Provide the (x, y) coordinate of the cell's center where the given text is located.  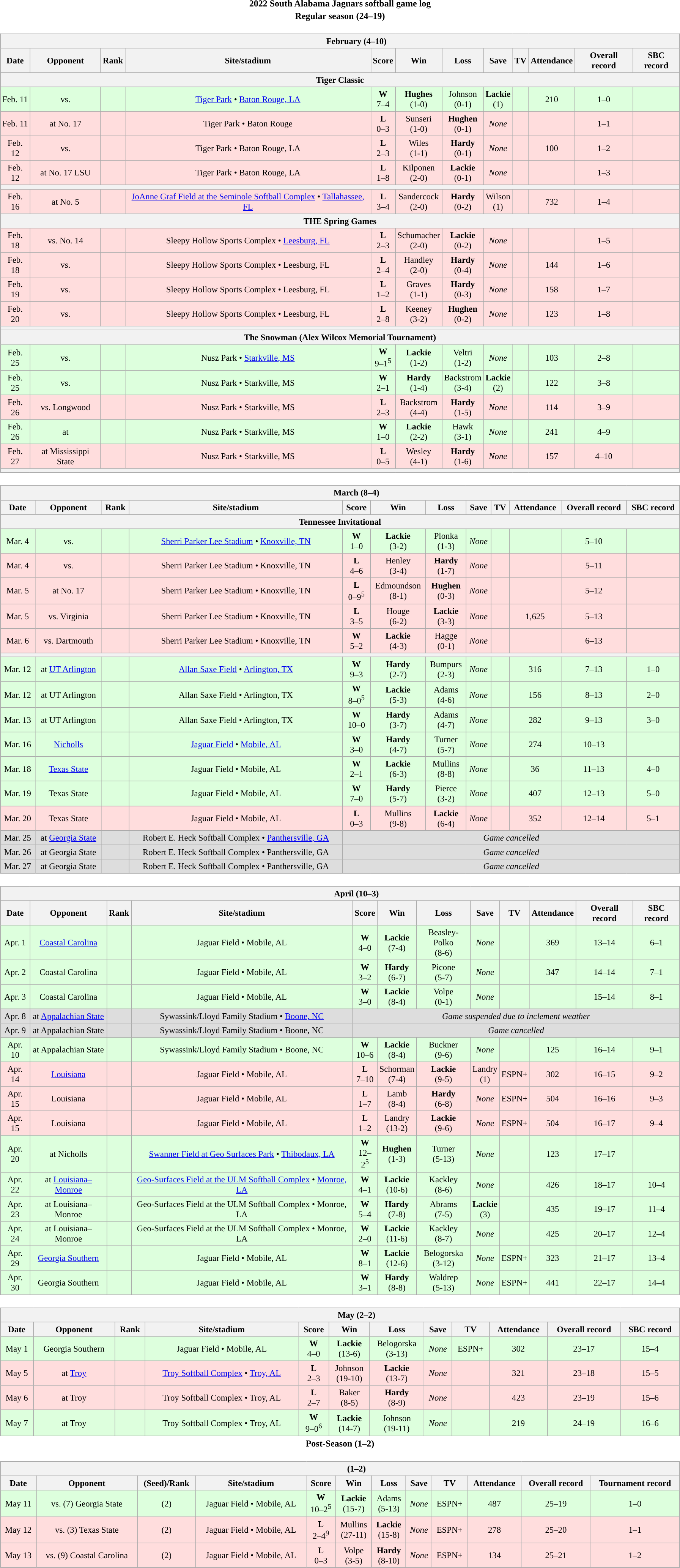
Apr. 22 (15, 1185)
March (8–4) (340, 493)
2–0 (653, 695)
24–19 (584, 1423)
Apr. 8 (15, 1016)
Hardy(6-8) (443, 1099)
Lackie(11-6) (397, 1233)
Lackie(9-6) (443, 1123)
W12–25 (365, 1154)
Tennessee Invitational (340, 522)
3–8 (604, 383)
L3–4 (383, 201)
Tiger Park • Baton Rouge (248, 124)
May 6 (17, 1398)
Tiger Classic (340, 80)
February (4–10) (340, 41)
3–9 (604, 408)
W10–25 (321, 1503)
(1–2) (340, 1469)
Veltri(1-2) (463, 358)
Apr. 14 (15, 1074)
Adams(5-13) (389, 1503)
at (65, 432)
Lackie(15-8) (389, 1530)
W2–0 (365, 1233)
Feb. 19 (15, 289)
Hardy(1-6) (463, 456)
Schumacher(2-0) (419, 240)
Lackie(2) (498, 383)
Feb. 16 (15, 201)
L2–4 (383, 265)
19–17 (604, 1209)
Lackie(0-1) (463, 173)
May 12 (18, 1530)
Hardy(0-1) (463, 148)
6–1 (656, 943)
W10–0 (357, 720)
W7–0 (357, 793)
Lackie(15-7) (354, 1503)
L4–6 (357, 566)
Belogorska(3-12) (443, 1258)
425 (552, 1233)
L3–5 (357, 617)
W9–06 (313, 1423)
11–4 (656, 1209)
at No. 5 (65, 201)
Wiles(1-1) (419, 148)
vs. Dartmouth (68, 641)
Backstrom(3-4) (463, 383)
16–14 (604, 1050)
Hardy(0-2) (463, 201)
L2–49 (321, 1530)
Hardy(3-7) (398, 720)
Lackie(4-3) (398, 641)
W8–1 (365, 1258)
W8–05 (357, 695)
Hughen(0-1) (463, 124)
241 (552, 432)
April (10–3) (340, 893)
Lackie(7-4) (397, 943)
12–14 (593, 818)
Baker(8-5) (349, 1398)
12–13 (593, 793)
Apr. 3 (15, 997)
at Nicholls (68, 1154)
12–4 (656, 1233)
1–3 (604, 173)
Tournament record (635, 1483)
vs. (3) Texas State (87, 1530)
Lackie(5-3) (398, 695)
122 (552, 383)
15–14 (604, 997)
7–1 (656, 972)
Lackie(0-2) (463, 240)
W3–1 (365, 1282)
Lackie(1-2) (419, 358)
Turner(5-13) (443, 1154)
407 (535, 793)
157 (552, 456)
Landry(13-2) (397, 1123)
Henley(3-4) (398, 566)
May 11 (18, 1503)
L0–95 (357, 591)
Hardy(8-9) (397, 1398)
Kilponen(2-0) (419, 173)
Mullins(9-8) (398, 818)
vs. Virginia (68, 617)
5–13 (593, 617)
Apr. 30 (15, 1282)
Lackie(6-3) (398, 769)
Landry(1) (485, 1074)
125 (552, 1050)
Hardy(8-10) (389, 1555)
vs. Longwood (65, 408)
25–20 (556, 1530)
Schorman(7-4) (397, 1074)
36 (535, 769)
Volpe(0-1) (443, 997)
Mar. 20 (17, 818)
Mullins(27-11) (354, 1530)
Mar. 26 (17, 852)
Hardy(5-7) (398, 793)
Backstrom(4-4) (419, 408)
Hardy(1-7) (446, 566)
16–16 (604, 1099)
144 (552, 265)
Apr. 9 (15, 1030)
May 7 (17, 1423)
Houge(6-2) (398, 617)
JoAnne Graf Field at the Seminole Softball Complex • Tallahassee, FL (248, 201)
7–13 (593, 669)
5–11 (593, 566)
Hughen(0-2) (463, 314)
Turner(5-7) (446, 745)
323 (552, 1258)
Hardy(0-3) (463, 289)
15–5 (650, 1373)
Johnson(19-10) (349, 1373)
Picone(5-7) (443, 972)
Bumpurs(2-3) (446, 669)
103 (552, 358)
423 (518, 1398)
Edmoundson(8-1) (398, 591)
4–0 (653, 769)
Hardy(1-5) (463, 408)
vs. (7) Georgia State (87, 1503)
Lackie(2-2) (419, 432)
THE Spring Games (340, 221)
5–0 (653, 793)
Apr. 20 (15, 1154)
369 (552, 943)
Hardy(7-8) (397, 1209)
23–19 (584, 1398)
Game suspended due to inclement weather (516, 1016)
L2–7 (313, 1398)
321 (518, 1373)
8–13 (593, 695)
114 (552, 408)
Apr. 24 (15, 1233)
Johnson(19-11) (397, 1423)
Swanner Field at Geo Surfaces Park • Thibodaux, LA (242, 1154)
Apr. 2 (15, 972)
Hardy(0-4) (463, 265)
Adams(4-7) (446, 720)
9–13 (593, 720)
23–18 (584, 1373)
10–13 (593, 745)
487 (494, 1503)
L0–5 (383, 456)
W9–3 (357, 669)
426 (552, 1185)
9–4 (656, 1123)
15–6 (650, 1398)
282 (535, 720)
13–4 (656, 1258)
Lackie(13-7) (397, 1373)
W7–4 (383, 99)
L7–10 (365, 1074)
14–14 (604, 972)
Lackie(10-6) (397, 1185)
134 (494, 1555)
Hardy(6-7) (397, 972)
W9–15 (383, 358)
1–7 (604, 289)
Lackie(3) (485, 1209)
Feb. 20 (15, 314)
Mar. 13 (17, 720)
W5–4 (365, 1209)
May 1 (17, 1349)
Pierce(3-2) (446, 793)
The Snowman (Alex Wilcox Memorial Tournament) (340, 337)
Buckner(9-6) (443, 1050)
Mar. 25 (17, 838)
25–19 (556, 1503)
1–4 (604, 201)
Apr. 10 (15, 1050)
Hughen(0-3) (446, 591)
Lackie(3-3) (446, 617)
vs. No. 14 (65, 240)
16–15 (604, 1074)
Wesley(4-1) (419, 456)
Wilson(1) (498, 201)
Hardy(8-8) (397, 1282)
23–17 (584, 1349)
May (2–2) (340, 1315)
Plonka(1-3) (446, 541)
25–21 (556, 1555)
3–0 (653, 720)
278 (494, 1530)
Lackie(14-7) (349, 1423)
9–2 (656, 1074)
Hagge(0-1) (446, 641)
Keeney(3-2) (419, 314)
Abrams(7-5) (443, 1209)
W10–6 (365, 1050)
Apr. 23 (15, 1209)
Lackie(13-6) (349, 1349)
732 (552, 201)
435 (552, 1209)
Lackie(9-5) (443, 1074)
6–13 (593, 641)
16–17 (604, 1123)
Graves(1-1) (419, 289)
1–6 (604, 265)
156 (535, 695)
14–4 (656, 1282)
16–6 (650, 1423)
316 (535, 669)
Feb. 27 (15, 456)
352 (535, 818)
Hardy(1-4) (419, 383)
Adams(4-6) (446, 695)
5–10 (593, 541)
4–10 (604, 456)
W4–1 (365, 1185)
4–9 (604, 432)
W5–2 (357, 641)
274 (535, 745)
Lackie(6-4) (446, 818)
Hughes(1-0) (419, 99)
L1–7 (365, 1099)
Kackley(8-6) (443, 1185)
Waldrep(5-13) (443, 1282)
13–14 (604, 943)
Sunseri(1-0) (419, 124)
100 (552, 148)
18–17 (604, 1185)
15–4 (650, 1349)
210 (552, 99)
Lackie(3-2) (398, 541)
vs. (9) Coastal Carolina (87, 1555)
L2–8 (383, 314)
Lackie(1) (498, 99)
(Seed)/Rank (167, 1483)
20–17 (604, 1233)
Mar. 18 (17, 769)
Mar. 16 (17, 745)
May 5 (17, 1373)
at Mississippi State (65, 456)
Mullins(8-8) (446, 769)
Lackie(12-6) (397, 1258)
W3–2 (365, 972)
Beasley-Polko(8-6) (443, 943)
Nicholls (68, 745)
158 (552, 289)
Apr. 1 (15, 943)
1–8 (604, 314)
Sandercock(2-0) (419, 201)
Hawk(3-1) (463, 432)
347 (552, 972)
11–13 (593, 769)
Lamb(8-4) (397, 1099)
Mar. 27 (17, 866)
1,625 (535, 617)
8–1 (656, 997)
5–1 (653, 818)
May 13 (18, 1555)
219 (518, 1423)
22–17 (604, 1282)
Mar. 6 (17, 641)
5–12 (593, 591)
Volpe(3-5) (354, 1555)
Hardy(2-7) (398, 669)
Johnson(0-1) (463, 99)
441 (552, 1282)
9–3 (656, 1099)
Belogorska(3-13) (397, 1349)
Kackley(8-7) (443, 1233)
at No. 17 LSU (65, 173)
Handley(2-0) (419, 265)
17–17 (604, 1154)
Mar. 19 (17, 793)
9–1 (656, 1050)
L1–8 (383, 173)
Hardy(4-7) (398, 745)
21–17 (604, 1258)
10–4 (656, 1185)
1–5 (604, 240)
Hughen(1-3) (397, 1154)
Apr. 29 (15, 1258)
2–8 (604, 358)
